For the text-containing cell, return its midpoint in (x, y) coordinate format. 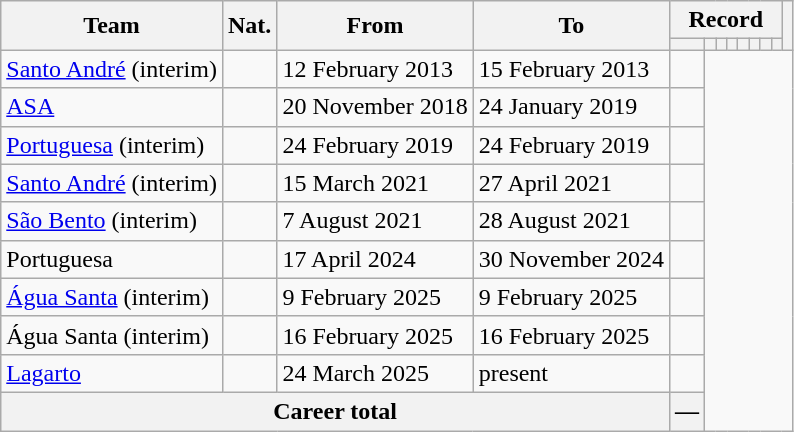
17 April 2024 (375, 259)
Portuguesa (112, 259)
Team (112, 26)
Career total (336, 411)
Nat. (249, 26)
27 April 2021 (571, 183)
From (375, 26)
— (688, 411)
12 February 2013 (375, 69)
24 March 2025 (375, 373)
24 January 2019 (571, 107)
Portuguesa (interim) (112, 145)
present (571, 373)
São Bento (interim) (112, 221)
20 November 2018 (375, 107)
28 August 2021 (571, 221)
15 March 2021 (375, 183)
To (571, 26)
Lagarto (112, 373)
Record (726, 20)
15 February 2013 (571, 69)
7 August 2021 (375, 221)
ASA (112, 107)
30 November 2024 (571, 259)
